Search for the cell housing the specified text and yield its [x, y] center coordinate. 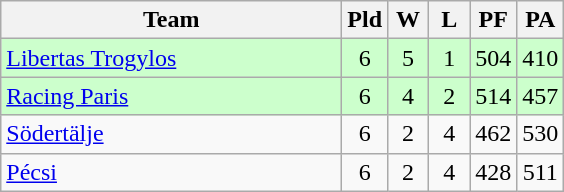
W [408, 20]
Libertas Trogylos [172, 58]
1 [450, 58]
5 [408, 58]
457 [540, 96]
Södertälje [172, 134]
PA [540, 20]
428 [494, 172]
Pld [365, 20]
462 [494, 134]
PF [494, 20]
511 [540, 172]
L [450, 20]
530 [540, 134]
410 [540, 58]
Team [172, 20]
504 [494, 58]
514 [494, 96]
Pécsi [172, 172]
Racing Paris [172, 96]
